Search for the cell housing the specified text and yield its [X, Y] center coordinate. 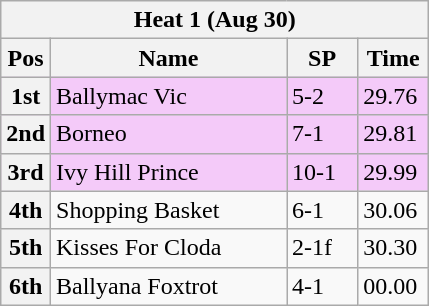
7-1 [322, 134]
Ballyana Foxtrot [169, 286]
10-1 [322, 172]
Kisses For Cloda [169, 248]
29.76 [394, 96]
Name [169, 58]
SP [322, 58]
5th [26, 248]
5-2 [322, 96]
1st [26, 96]
29.99 [394, 172]
Time [394, 58]
4-1 [322, 286]
2nd [26, 134]
Ivy Hill Prince [169, 172]
2-1f [322, 248]
6th [26, 286]
Heat 1 (Aug 30) [215, 20]
Pos [26, 58]
30.30 [394, 248]
Ballymac Vic [169, 96]
Borneo [169, 134]
30.06 [394, 210]
3rd [26, 172]
29.81 [394, 134]
Shopping Basket [169, 210]
6-1 [322, 210]
00.00 [394, 286]
4th [26, 210]
